Identify which cell holds the provided text, then report its (x, y) central coordinate. 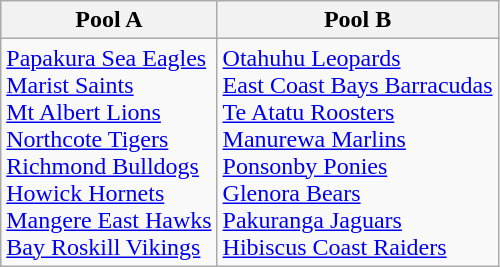
Otahuhu LeopardsEast Coast Bays BarracudasTe Atatu RoostersManurewa MarlinsPonsonby PoniesGlenora BearsPakuranga JaguarsHibiscus Coast Raiders (358, 152)
Pool A (109, 20)
Pool B (358, 20)
Papakura Sea EaglesMarist SaintsMt Albert LionsNorthcote TigersRichmond BulldogsHowick HornetsMangere East HawksBay Roskill Vikings (109, 152)
